Locate the cell with the specified text and output its [x, y] center coordinate. 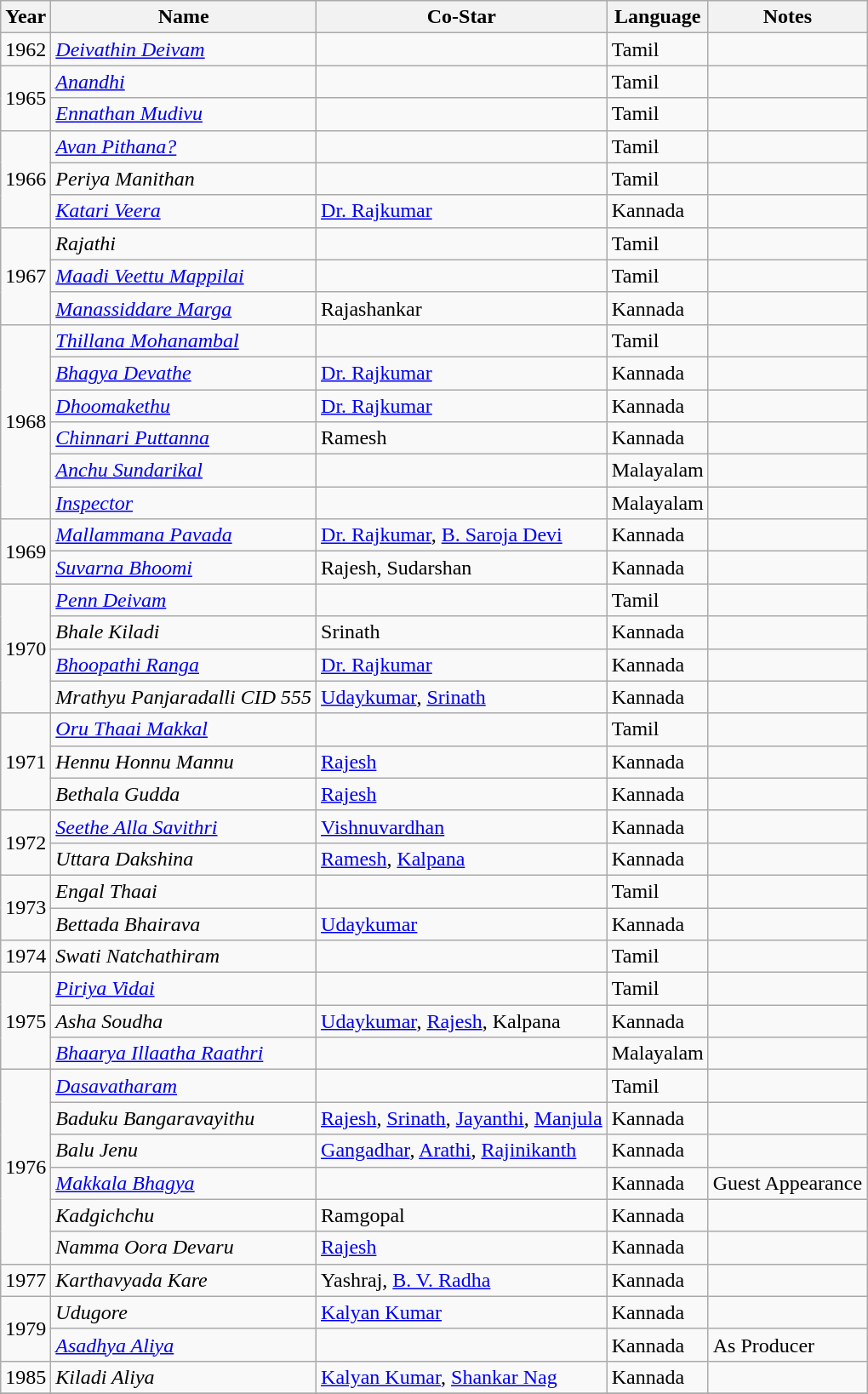
Rajathi [184, 243]
Udaykumar, Srinath [462, 697]
Guest Appearance [787, 1183]
Avan Pithana? [184, 146]
Ramesh, Kalpana [462, 859]
Balu Jenu [184, 1151]
Bethala Gudda [184, 794]
Year [26, 17]
1972 [26, 843]
1962 [26, 49]
Rajashankar [462, 308]
Rajesh, Srinath, Jayanthi, Manjula [462, 1118]
Ramesh [462, 438]
Thillana Mohanambal [184, 340]
1966 [26, 179]
Mallammana Pavada [184, 535]
Katari Veera [184, 211]
Oru Thaai Makkal [184, 729]
Gangadhar, Arathi, Rajinikanth [462, 1151]
Udaykumar, Rajesh, Kalpana [462, 1021]
Notes [787, 17]
As Producer [787, 1345]
Suvarna Bhoomi [184, 568]
Kadgichchu [184, 1215]
Swati Natchathiram [184, 957]
Kalyan Kumar [462, 1312]
Language [657, 17]
Vishnuvardhan [462, 826]
Udaykumar [462, 923]
1965 [26, 98]
Anandhi [184, 82]
Engal Thaai [184, 891]
1967 [26, 276]
1985 [26, 1377]
Seethe Alla Savithri [184, 826]
Piriya Vidai [184, 989]
Periya Manithan [184, 179]
Uttara Dakshina [184, 859]
Bettada Bhairava [184, 923]
Bhale Kiladi [184, 632]
1976 [26, 1167]
Ennathan Mudivu [184, 114]
Karthavyada Kare [184, 1280]
Ramgopal [462, 1215]
Dasavatharam [184, 1086]
Dhoomakethu [184, 406]
Asha Soudha [184, 1021]
Maadi Veettu Mappilai [184, 276]
Bhagya Devathe [184, 373]
Dr. Rajkumar, B. Saroja Devi [462, 535]
1975 [26, 1021]
Bhaarya Illaatha Raathri [184, 1054]
1968 [26, 421]
Deivathin Deivam [184, 49]
Kiladi Aliya [184, 1377]
Yashraj, B. V. Radha [462, 1280]
1971 [26, 762]
Mrathyu Panjaradalli CID 555 [184, 697]
1969 [26, 551]
Udugore [184, 1312]
Srinath [462, 632]
Inspector [184, 503]
Bhoopathi Ranga [184, 665]
Penn Deivam [184, 600]
Baduku Bangaravayithu [184, 1118]
Rajesh, Sudarshan [462, 568]
1977 [26, 1280]
Co-Star [462, 17]
1974 [26, 957]
1973 [26, 907]
Makkala Bhagya [184, 1183]
Anchu Sundarikal [184, 471]
Asadhya Aliya [184, 1345]
1970 [26, 648]
Kalyan Kumar, Shankar Nag [462, 1377]
1979 [26, 1328]
Manassiddare Marga [184, 308]
Hennu Honnu Mannu [184, 762]
Namma Oora Devaru [184, 1248]
Chinnari Puttanna [184, 438]
Name [184, 17]
